For the text-containing cell, return its midpoint in [x, y] coordinate format. 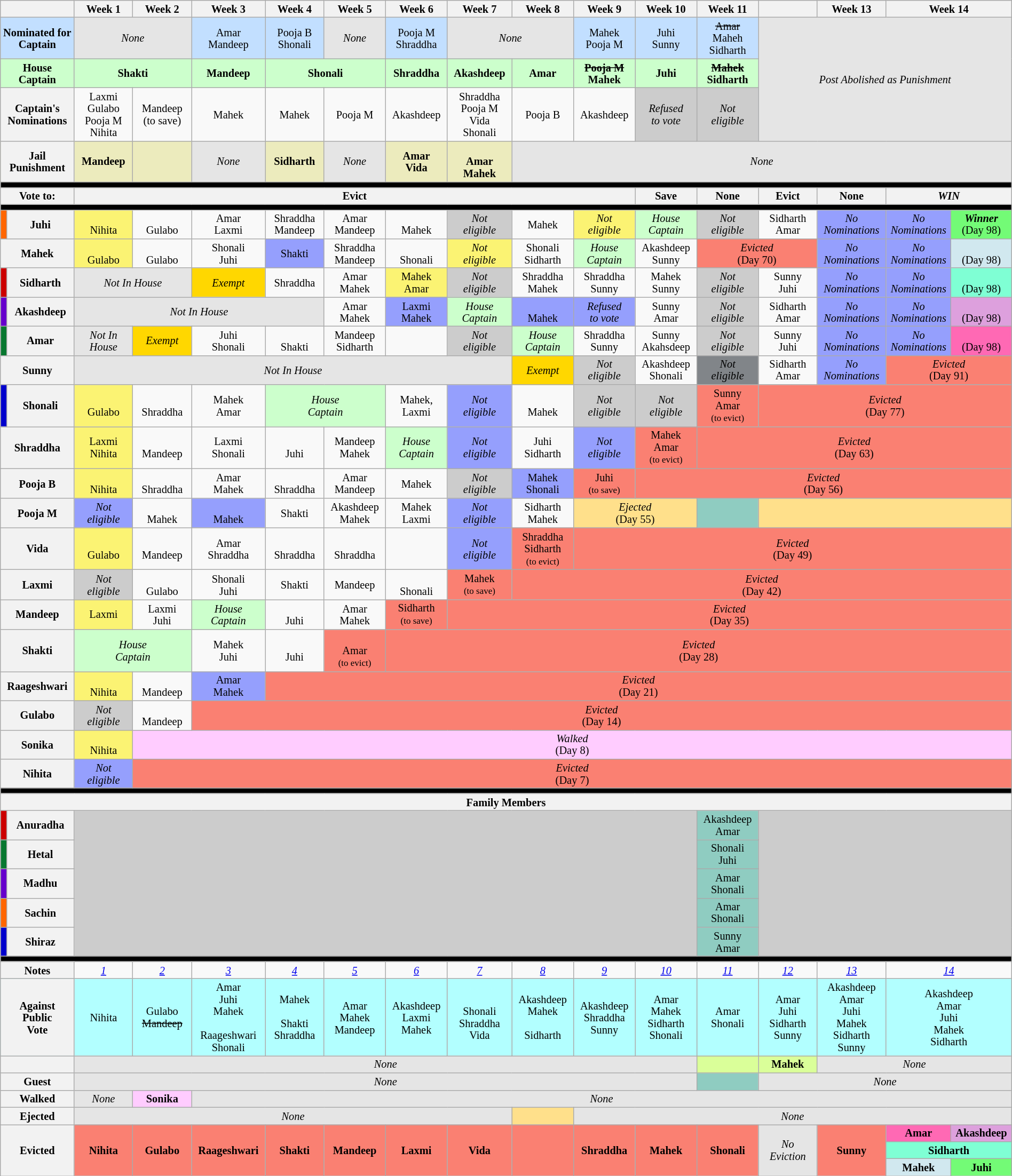
Sidharth(to save) [416, 614]
Week 11 [727, 9]
MahekSunny [666, 283]
Week 3 [228, 9]
Week 13 [852, 9]
Captain'sNominations [37, 114]
13 [852, 970]
AmarShraddha [228, 549]
AkashdeepAmar [727, 825]
AkashdeepLaxmiMahek [416, 1017]
LaxmiGulaboPooja MNihita [104, 114]
8 [542, 970]
Sachin [41, 912]
JuhiSidharth [542, 447]
SunnyAkahsdeep [666, 340]
LaxmiShonali [228, 447]
Evicted(Day 49) [792, 549]
Mahek(to save) [479, 584]
Ejected(Day 55) [635, 513]
Evicted(Day 91) [949, 370]
Week 7 [479, 9]
MahekJuhi [228, 651]
Guest [37, 1082]
GulaboMandeep [162, 1017]
Winner(Day 98) [982, 224]
1 [104, 970]
10 [666, 970]
Evicted(Day 35) [729, 614]
AgainstPublicVote [37, 1017]
AkashdeepAmarJuhiMahekSidharthSunny [852, 1017]
MahekPooja M [604, 37]
AkashdeepAmarJuhiMahekSidharth [949, 1017]
Week 2 [162, 9]
12 [788, 970]
Walked [37, 1099]
Post Abolished as Punishment [885, 79]
Evicted(Day 77) [885, 406]
ShonaliSidharth [542, 253]
AmarMahehSidharth [727, 37]
NoEviction [788, 1150]
Week 9 [604, 9]
Week 4 [295, 9]
AkashdeepMahek [354, 513]
Pooja MShraddha [416, 37]
Week 8 [542, 9]
Week 5 [354, 9]
ShraddhaSidharth (to evict) [542, 549]
Evicted(Day 7) [572, 774]
AkashdeepMahekSidharth [542, 1017]
SunnyAmar(to evict) [727, 406]
AmarJuhiSidharth Sunny [788, 1017]
Juhi(to save) [604, 483]
SidharthMahek [542, 513]
Evicted(Day 28) [698, 651]
Week 6 [416, 9]
9 [604, 970]
LaxmiMahek [416, 312]
AmarJuhiMahekRaageshwariShonali [228, 1017]
JailPunishment [37, 161]
MahekShaktiShraddha [295, 1017]
MandeepMahek [354, 447]
7 [479, 970]
MandeepSidharth [354, 340]
AkashdeepShraddhaSunny [604, 1017]
Ejected [37, 1116]
Evicted [37, 1150]
Madhu [41, 884]
ShonaliShraddhaVida [479, 1017]
Pooja BShonali [295, 37]
Notes [37, 970]
MahekSidharth [727, 74]
2 [162, 970]
Hetal [41, 854]
5 [354, 970]
Evicted(Day 63) [854, 447]
Evicted(Day 56) [823, 483]
AmarMahekSidharth Shonali [666, 1017]
Mandeep(to save) [162, 114]
Pooja MMahek [604, 74]
4 [295, 970]
14 [949, 970]
MahekLaxmi [416, 513]
Evicted(Day 42) [762, 584]
Family Members [506, 802]
6 [416, 970]
JuhiShonali [228, 340]
Week 14 [949, 9]
Week 1 [104, 9]
LaxmiJuhi [162, 614]
Nominated forCaptain [37, 37]
AmarVida [416, 161]
Amar(to evict) [354, 651]
JuhiSunny [666, 37]
ShraddhaPooja MVidaShonali [479, 114]
ShraddhaMahek [542, 283]
MahekShonali [542, 483]
Save [666, 196]
Vote to: [37, 196]
LaxmiNihita [104, 447]
3 [228, 970]
AmarMahekMandeep [354, 1017]
Anuradha [41, 825]
MahekAmar(to evict) [666, 447]
Mahek,Laxmi [416, 406]
11 [727, 970]
Week 10 [666, 9]
Walked(Day 8) [572, 745]
AkashdeepShonali [666, 370]
Evicted(Day 70) [757, 253]
Evicted(Day 21) [638, 686]
Evicted(Day 14) [602, 715]
WIN [949, 196]
AkashdeepSunny [666, 253]
AmarLaxmi [228, 224]
Shiraz [41, 941]
